Identify which cell holds the provided text, then report its (x, y) central coordinate. 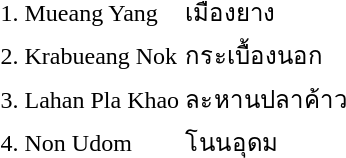
Krabueang Nok (102, 56)
Lahan Pla Khao (102, 99)
